Search for the cell housing the specified text and yield its [x, y] center coordinate. 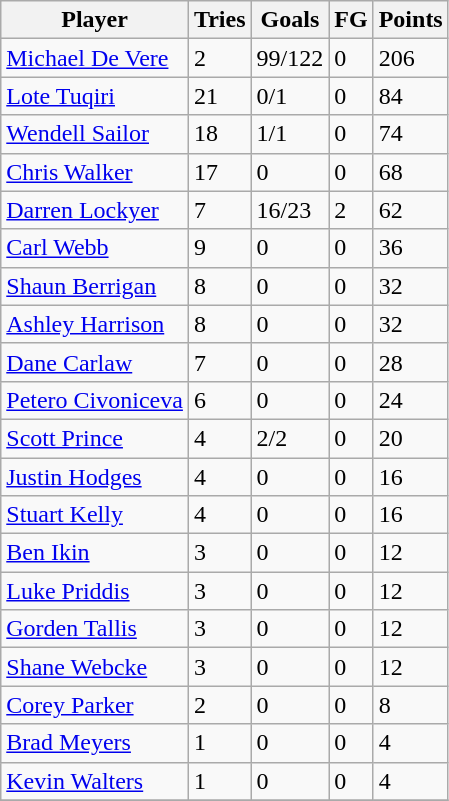
FG [351, 20]
Points [410, 20]
Ashley Harrison [95, 324]
206 [410, 58]
18 [220, 134]
Chris Walker [95, 172]
Stuart Kelly [95, 515]
16/23 [290, 210]
Tries [220, 20]
Gorden Tallis [95, 629]
99/122 [290, 58]
Ben Ikin [95, 553]
0/1 [290, 96]
Wendell Sailor [95, 134]
Player [95, 20]
Carl Webb [95, 248]
Dane Carlaw [95, 362]
Corey Parker [95, 705]
1/1 [290, 134]
Justin Hodges [95, 477]
36 [410, 248]
84 [410, 96]
Shaun Berrigan [95, 286]
74 [410, 134]
20 [410, 438]
Kevin Walters [95, 781]
Lote Tuqiri [95, 96]
Scott Prince [95, 438]
6 [220, 400]
Petero Civoniceva [95, 400]
Luke Priddis [95, 591]
Darren Lockyer [95, 210]
62 [410, 210]
9 [220, 248]
21 [220, 96]
68 [410, 172]
Goals [290, 20]
Shane Webcke [95, 667]
Michael De Vere [95, 58]
2/2 [290, 438]
24 [410, 400]
Brad Meyers [95, 743]
28 [410, 362]
17 [220, 172]
